Capture the cell that displays the provided text and extract its [x, y] central coordinate. 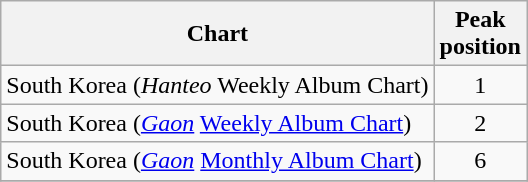
1 [480, 85]
Peak position [480, 34]
2 [480, 123]
South Korea (Gaon Weekly Album Chart) [218, 123]
South Korea (Gaon Monthly Album Chart) [218, 161]
6 [480, 161]
Chart [218, 34]
South Korea (Hanteo Weekly Album Chart) [218, 85]
